Search for the cell housing the specified text and yield its [X, Y] center coordinate. 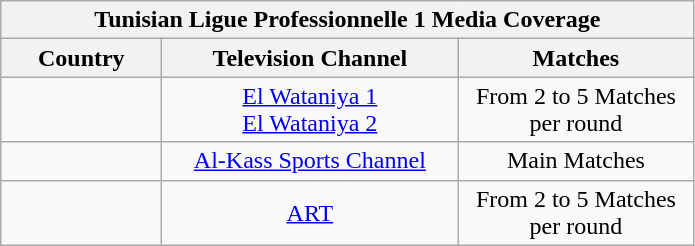
Tunisian Ligue Professionnelle 1 Media Coverage [348, 20]
ART [310, 212]
Country [82, 58]
El Wataniya 1El Wataniya 2 [310, 110]
Main Matches [576, 161]
Matches [576, 58]
Al-Kass Sports Channel [310, 161]
Television Channel [310, 58]
